Determine the (X, Y) coordinate at the center of the cell enclosing the given text.  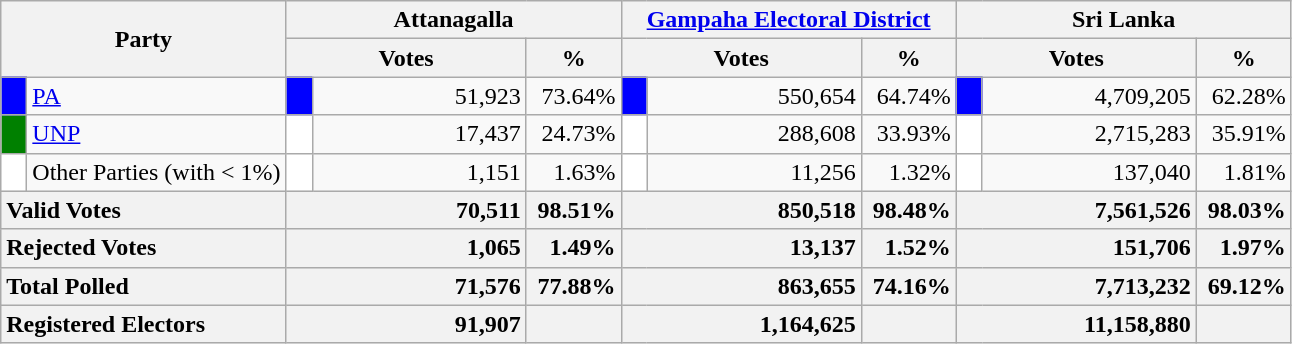
Attanagalla (454, 20)
UNP (156, 134)
98.51% (574, 210)
1,151 (419, 172)
91,907 (406, 324)
Rejected Votes (144, 248)
70,511 (406, 210)
1.97% (1244, 248)
7,713,232 (1076, 286)
35.91% (1244, 134)
33.93% (908, 134)
1.32% (908, 172)
77.88% (574, 286)
288,608 (754, 134)
550,654 (754, 96)
Sri Lanka (1124, 20)
73.64% (574, 96)
850,518 (741, 210)
98.48% (908, 210)
Registered Electors (144, 324)
7,561,526 (1076, 210)
1,065 (406, 248)
62.28% (1244, 96)
11,158,880 (1076, 324)
71,576 (406, 286)
1.52% (908, 248)
Total Polled (144, 286)
11,256 (754, 172)
1.81% (1244, 172)
Gampaha Electoral District (788, 20)
Other Parties (with < 1%) (156, 172)
151,706 (1076, 248)
2,715,283 (1089, 134)
PA (156, 96)
98.03% (1244, 210)
Party (144, 39)
17,437 (419, 134)
51,923 (419, 96)
Valid Votes (144, 210)
1.49% (574, 248)
24.73% (574, 134)
137,040 (1089, 172)
74.16% (908, 286)
863,655 (741, 286)
1,164,625 (741, 324)
64.74% (908, 96)
13,137 (741, 248)
1.63% (574, 172)
69.12% (1244, 286)
4,709,205 (1089, 96)
